Detect which cell encompasses the target text, then output its [X, Y] center coordinate. 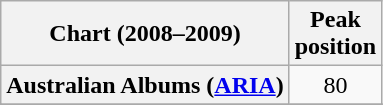
Chart (2008–2009) [145, 34]
Australian Albums (ARIA) [145, 85]
80 [335, 85]
Peakposition [335, 34]
